Locate the cell with the specified text and output its [x, y] center coordinate. 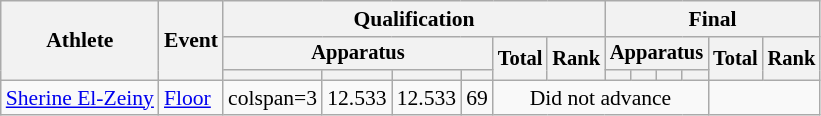
Did not advance [600, 98]
Sherine El-Zeiny [80, 98]
Qualification [414, 19]
colspan=3 [272, 98]
Event [191, 40]
69 [477, 98]
Final [712, 19]
Floor [191, 98]
Athlete [80, 40]
